Provide the (x, y) coordinate of the cell's center where the given text is located.  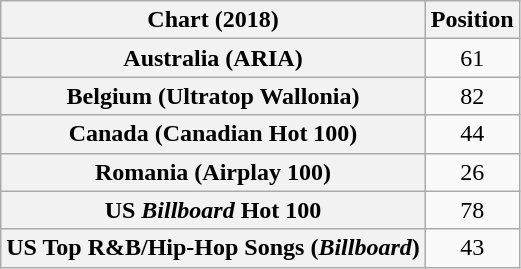
US Billboard Hot 100 (214, 210)
26 (472, 172)
Position (472, 20)
78 (472, 210)
44 (472, 134)
Romania (Airplay 100) (214, 172)
Australia (ARIA) (214, 58)
43 (472, 248)
61 (472, 58)
Belgium (Ultratop Wallonia) (214, 96)
82 (472, 96)
Canada (Canadian Hot 100) (214, 134)
US Top R&B/Hip-Hop Songs (Billboard) (214, 248)
Chart (2018) (214, 20)
